Return the (X, Y) coordinate for the center point of the cell that contains the specified text.  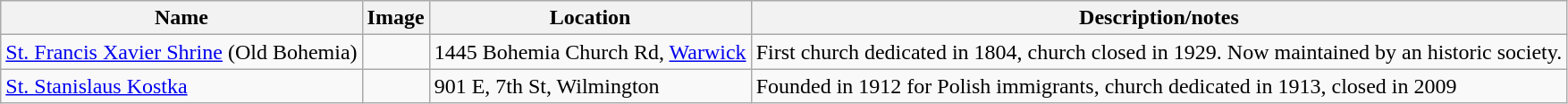
901 E, 7th St, Wilmington (590, 86)
Description/notes (1159, 18)
First church dedicated in 1804, church closed in 1929. Now maintained by an historic society. (1159, 52)
St. Stanislaus Kostka (181, 86)
Name (181, 18)
Founded in 1912 for Polish immigrants, church dedicated in 1913, closed in 2009 (1159, 86)
Location (590, 18)
1445 Bohemia Church Rd, Warwick (590, 52)
St. Francis Xavier Shrine (Old Bohemia) (181, 52)
Image (395, 18)
